Scan for the cell matching the given text and deliver its [x, y] coordinate at center. 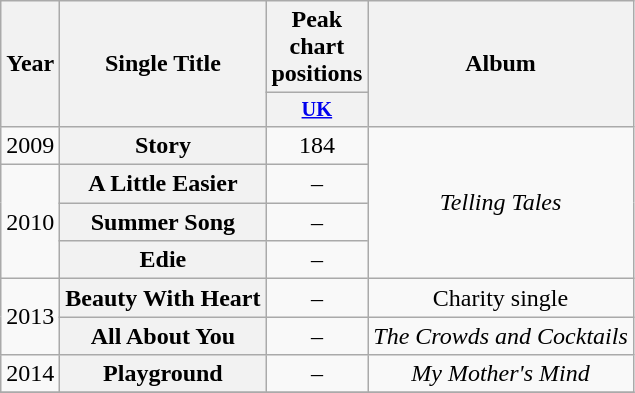
2014 [30, 374]
2009 [30, 145]
Year [30, 64]
Beauty With Heart [163, 298]
Telling Tales [501, 202]
Charity single [501, 298]
Peak chart positions [317, 47]
2010 [30, 222]
My Mother's Mind [501, 374]
All About You [163, 336]
184 [317, 145]
UK [317, 110]
Edie [163, 260]
Single Title [163, 64]
Summer Song [163, 222]
Story [163, 145]
A Little Easier [163, 184]
The Crowds and Cocktails [501, 336]
2013 [30, 317]
Album [501, 64]
Playground [163, 374]
